For the text-containing cell, return its midpoint in [X, Y] coordinate format. 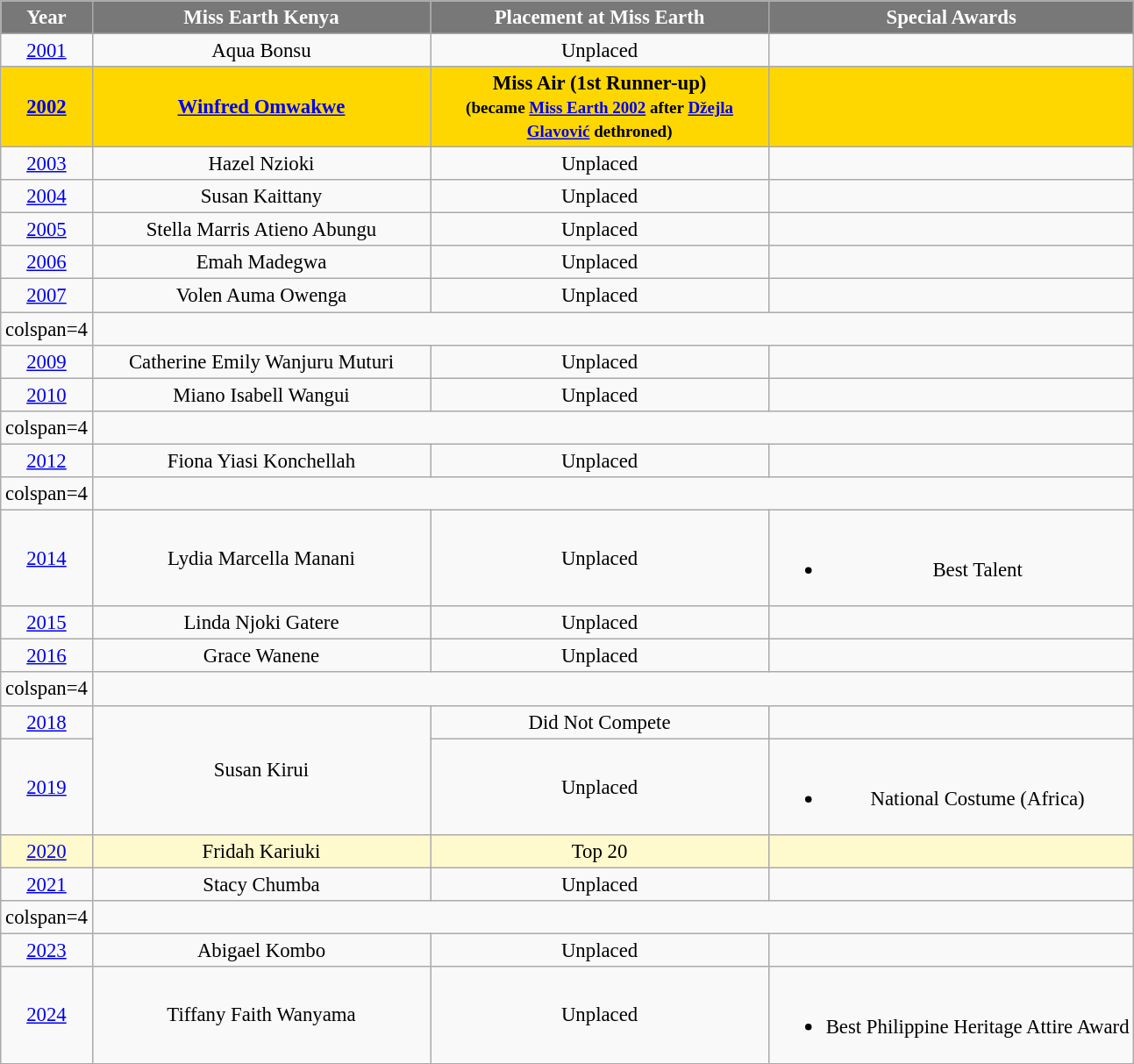
Miano Isabell Wangui [261, 395]
Fridah Kariuki [261, 852]
Placement at Miss Earth [600, 18]
Stacy Chumba [261, 885]
2010 [46, 395]
2001 [46, 51]
Grace Wanene [261, 656]
Linda Njoki Gatere [261, 623]
Aqua Bonsu [261, 51]
Miss Earth Kenya [261, 18]
2020 [46, 852]
2018 [46, 722]
2016 [46, 656]
Volen Auma Owenga [261, 296]
2023 [46, 951]
Tiffany Faith Wanyama [261, 1015]
Emah Madegwa [261, 262]
2004 [46, 196]
Fiona Yiasi Konchellah [261, 461]
2019 [46, 787]
2002 [46, 107]
Top 20 [600, 852]
Susan Kirui [261, 770]
Did Not Compete [600, 722]
Hazel Nzioki [261, 164]
2005 [46, 230]
Catherine Emily Wanjuru Muturi [261, 361]
Lydia Marcella Manani [261, 558]
Susan Kaittany [261, 196]
Abigael Kombo [261, 951]
Miss Air (1st Runner-up)(became Miss Earth 2002 after Džejla Glavović dethroned) [600, 107]
Stella Marris Atieno Abungu [261, 230]
Special Awards [951, 18]
2007 [46, 296]
2014 [46, 558]
2012 [46, 461]
2009 [46, 361]
Year [46, 18]
Best Philippine Heritage Attire Award [951, 1015]
2015 [46, 623]
2024 [46, 1015]
2006 [46, 262]
Winfred Omwakwe [261, 107]
2003 [46, 164]
2021 [46, 885]
Best Talent [951, 558]
National Costume (Africa) [951, 787]
